Pinpoint the cell where the given text exists, returning its [X, Y] midpoint coordinate. 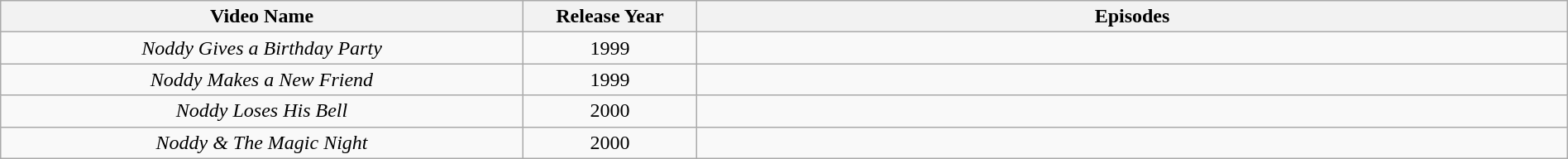
Noddy & The Magic Night [261, 142]
Noddy Loses His Bell [261, 111]
Episodes [1133, 17]
Noddy Makes a New Friend [261, 79]
Release Year [610, 17]
Noddy Gives a Birthday Party [261, 48]
Video Name [261, 17]
